Identify which cell holds the provided text, then report its [x, y] central coordinate. 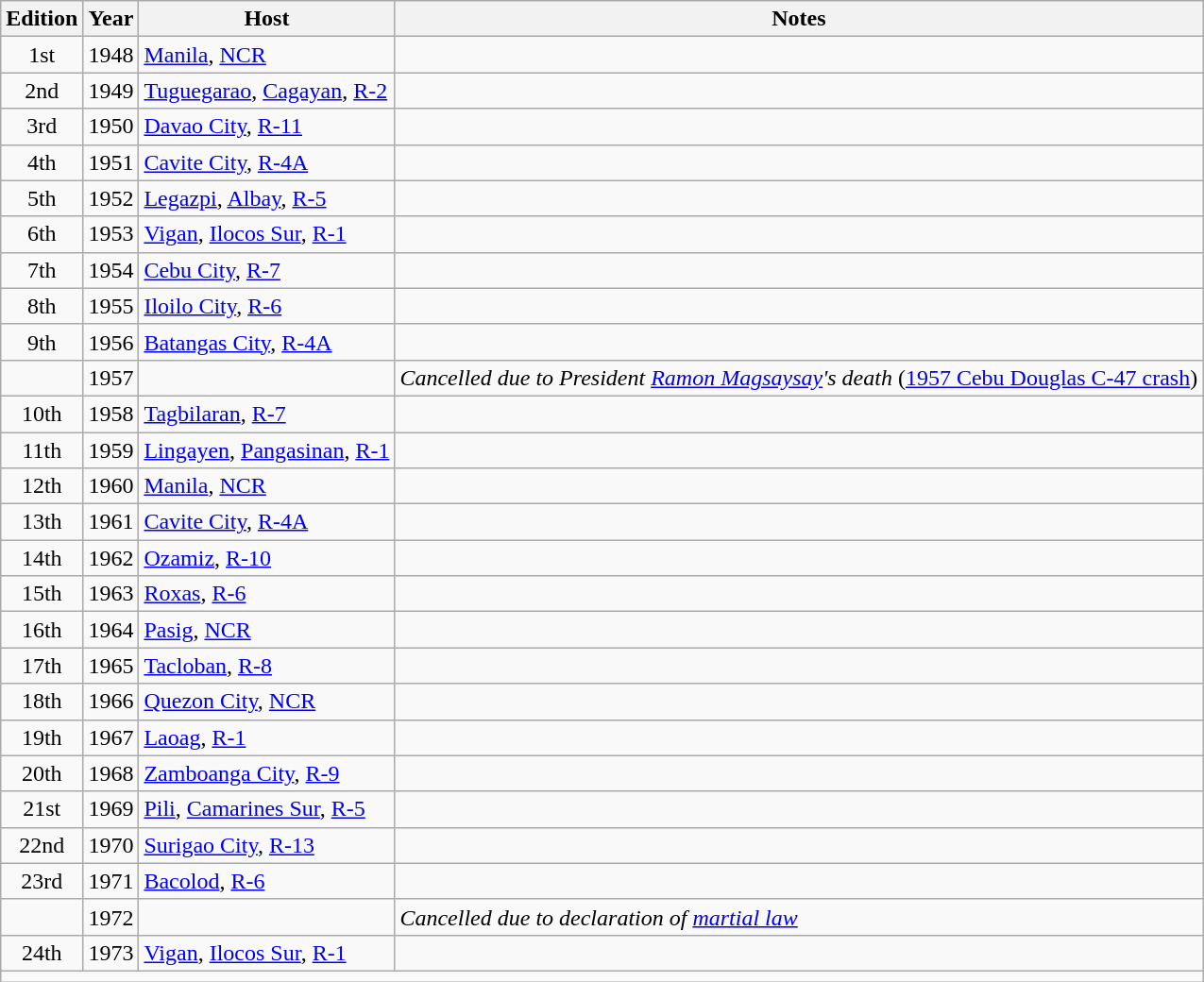
5th [42, 198]
1965 [111, 666]
Cancelled due to President Ramon Magsaysay's death (1957 Cebu Douglas C-47 crash) [799, 378]
24th [42, 953]
1962 [111, 558]
9th [42, 342]
Legazpi, Albay, R-5 [266, 198]
1952 [111, 198]
Batangas City, R-4A [266, 342]
7th [42, 270]
Laoag, R-1 [266, 737]
16th [42, 630]
Year [111, 19]
1957 [111, 378]
Edition [42, 19]
1948 [111, 55]
Pili, Camarines Sur, R-5 [266, 809]
8th [42, 306]
2nd [42, 91]
14th [42, 558]
1958 [111, 414]
23rd [42, 881]
17th [42, 666]
1955 [111, 306]
Pasig, NCR [266, 630]
1953 [111, 234]
1st [42, 55]
Tuguegarao, Cagayan, R-2 [266, 91]
1950 [111, 127]
1963 [111, 594]
11th [42, 450]
1971 [111, 881]
Surigao City, R-13 [266, 845]
Roxas, R-6 [266, 594]
Ozamiz, R-10 [266, 558]
6th [42, 234]
Iloilo City, R-6 [266, 306]
1967 [111, 737]
18th [42, 702]
1973 [111, 953]
19th [42, 737]
1966 [111, 702]
Quezon City, NCR [266, 702]
20th [42, 773]
Tacloban, R-8 [266, 666]
1969 [111, 809]
1949 [111, 91]
22nd [42, 845]
15th [42, 594]
1961 [111, 522]
Zamboanga City, R-9 [266, 773]
3rd [42, 127]
Cebu City, R-7 [266, 270]
Host [266, 19]
4th [42, 162]
1960 [111, 486]
12th [42, 486]
13th [42, 522]
Tagbilaran, R-7 [266, 414]
1956 [111, 342]
10th [42, 414]
1972 [111, 917]
21st [42, 809]
1951 [111, 162]
1968 [111, 773]
Notes [799, 19]
Davao City, R-11 [266, 127]
Bacolod, R-6 [266, 881]
Cancelled due to declaration of martial law [799, 917]
Lingayen, Pangasinan, R-1 [266, 450]
1954 [111, 270]
1959 [111, 450]
1970 [111, 845]
1964 [111, 630]
